Output the [x, y] coordinate of the center of the cell containing the given text.  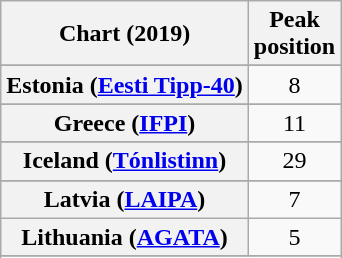
Estonia (Eesti Tipp-40) [125, 85]
Chart (2019) [125, 34]
Greece (IFPI) [125, 123]
8 [294, 85]
Peakposition [294, 34]
Lithuania (AGATA) [125, 237]
7 [294, 199]
29 [294, 161]
5 [294, 237]
Latvia (LAIPA) [125, 199]
Iceland (Tónlistinn) [125, 161]
11 [294, 123]
